Locate the cell with the specified text and output its (X, Y) center coordinate. 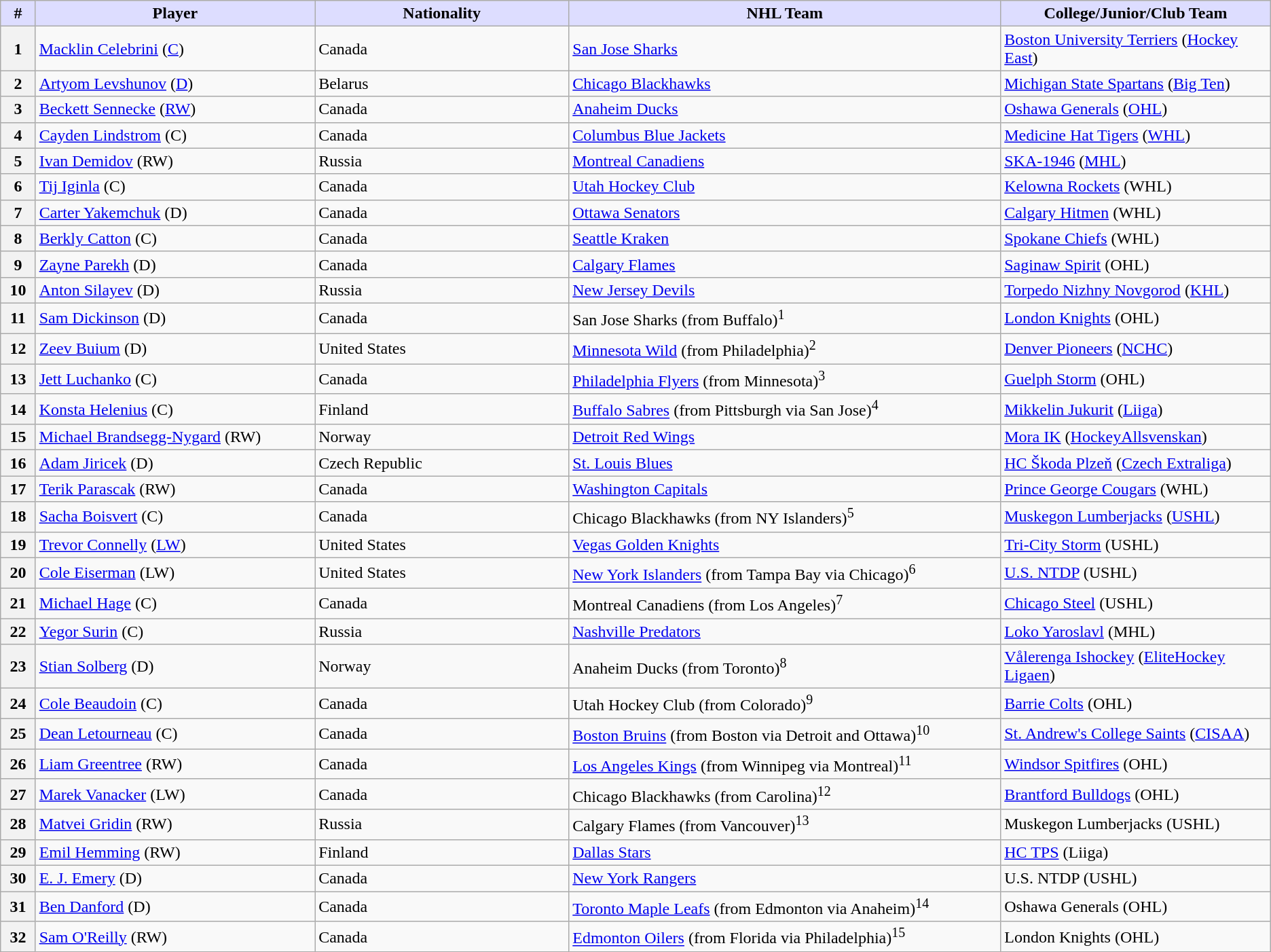
Nationality (442, 14)
Trevor Connelly (LW) (175, 545)
Buffalo Sabres (from Pittsburgh via San Jose)4 (785, 409)
NHL Team (785, 14)
Player (175, 14)
30 (18, 879)
22 (18, 631)
11 (18, 318)
Tri-City Storm (USHL) (1136, 545)
15 (18, 437)
Barrie Colts (OHL) (1136, 703)
Stian Solberg (D) (175, 667)
5 (18, 161)
Spokane Chiefs (WHL) (1136, 238)
Czech Republic (442, 463)
1 (18, 49)
Detroit Red Wings (785, 437)
Dean Letourneau (C) (175, 733)
Belarus (442, 84)
New York Islanders (from Tampa Bay via Chicago)6 (785, 573)
8 (18, 238)
23 (18, 667)
Kelowna Rockets (WHL) (1136, 187)
Torpedo Nizhny Novgorod (KHL) (1136, 290)
Calgary Hitmen (WHL) (1136, 213)
Chicago Steel (USHL) (1136, 603)
3 (18, 109)
Washington Capitals (785, 489)
Philadelphia Flyers (from Minnesota)3 (785, 379)
Dallas Stars (785, 852)
Columbus Blue Jackets (785, 135)
Carter Yakemchuk (D) (175, 213)
Medicine Hat Tigers (WHL) (1136, 135)
Vålerenga Ishockey (EliteHockey Ligaen) (1136, 667)
25 (18, 733)
Edmonton Oilers (from Florida via Philadelphia)15 (785, 937)
Mora IK (HockeyAllsvenskan) (1136, 437)
Emil Hemming (RW) (175, 852)
Michael Hage (C) (175, 603)
29 (18, 852)
Windsor Spitfires (OHL) (1136, 765)
28 (18, 824)
Matvei Gridin (RW) (175, 824)
Terik Parascak (RW) (175, 489)
Marek Vanacker (LW) (175, 794)
E. J. Emery (D) (175, 879)
20 (18, 573)
Toronto Maple Leafs (from Edmonton via Anaheim)14 (785, 907)
Liam Greentree (RW) (175, 765)
16 (18, 463)
Saginaw Spirit (OHL) (1136, 264)
HC Škoda Plzeň (Czech Extraliga) (1136, 463)
SKA-1946 (MHL) (1136, 161)
24 (18, 703)
Adam Jiricek (D) (175, 463)
10 (18, 290)
Anton Silayev (D) (175, 290)
Sacha Boisvert (C) (175, 517)
27 (18, 794)
4 (18, 135)
Zayne Parekh (D) (175, 264)
Sam O'Reilly (RW) (175, 937)
Artyom Levshunov (D) (175, 84)
Chicago Blackhawks (from Carolina)12 (785, 794)
Montreal Canadiens (from Los Angeles)7 (785, 603)
Michael Brandsegg-Nygard (RW) (175, 437)
Boston University Terriers (Hockey East) (1136, 49)
31 (18, 907)
9 (18, 264)
Cole Eiserman (LW) (175, 573)
New Jersey Devils (785, 290)
Utah Hockey Club (785, 187)
Ben Danford (D) (175, 907)
Cole Beaudoin (C) (175, 703)
Macklin Celebrini (C) (175, 49)
Cayden Lindstrom (C) (175, 135)
Utah Hockey Club (from Colorado)9 (785, 703)
Minnesota Wild (from Philadelphia)2 (785, 349)
Denver Pioneers (NCHC) (1136, 349)
17 (18, 489)
Prince George Cougars (WHL) (1136, 489)
Konsta Helenius (C) (175, 409)
6 (18, 187)
Chicago Blackhawks (785, 84)
Michigan State Spartans (Big Ten) (1136, 84)
12 (18, 349)
32 (18, 937)
7 (18, 213)
Nashville Predators (785, 631)
13 (18, 379)
21 (18, 603)
Calgary Flames (785, 264)
New York Rangers (785, 879)
14 (18, 409)
Anaheim Ducks (785, 109)
Seattle Kraken (785, 238)
Montreal Canadiens (785, 161)
Beckett Sennecke (RW) (175, 109)
Jett Luchanko (C) (175, 379)
Sam Dickinson (D) (175, 318)
Zeev Buium (D) (175, 349)
2 (18, 84)
Loko Yaroslavl (MHL) (1136, 631)
Brantford Bulldogs (OHL) (1136, 794)
Vegas Golden Knights (785, 545)
Mikkelin Jukurit (Liiga) (1136, 409)
Los Angeles Kings (from Winnipeg via Montreal)11 (785, 765)
San Jose Sharks (785, 49)
Guelph Storm (OHL) (1136, 379)
College/Junior/Club Team (1136, 14)
San Jose Sharks (from Buffalo)1 (785, 318)
St. Andrew's College Saints (CISAA) (1136, 733)
Ottawa Senators (785, 213)
Berkly Catton (C) (175, 238)
Tij Iginla (C) (175, 187)
HC TPS (Liiga) (1136, 852)
Calgary Flames (from Vancouver)13 (785, 824)
St. Louis Blues (785, 463)
Chicago Blackhawks (from NY Islanders)5 (785, 517)
Anaheim Ducks (from Toronto)8 (785, 667)
26 (18, 765)
Boston Bruins (from Boston via Detroit and Ottawa)10 (785, 733)
Yegor Surin (C) (175, 631)
19 (18, 545)
Ivan Demidov (RW) (175, 161)
18 (18, 517)
# (18, 14)
